Output the [X, Y] coordinate of the center of the cell containing the given text.  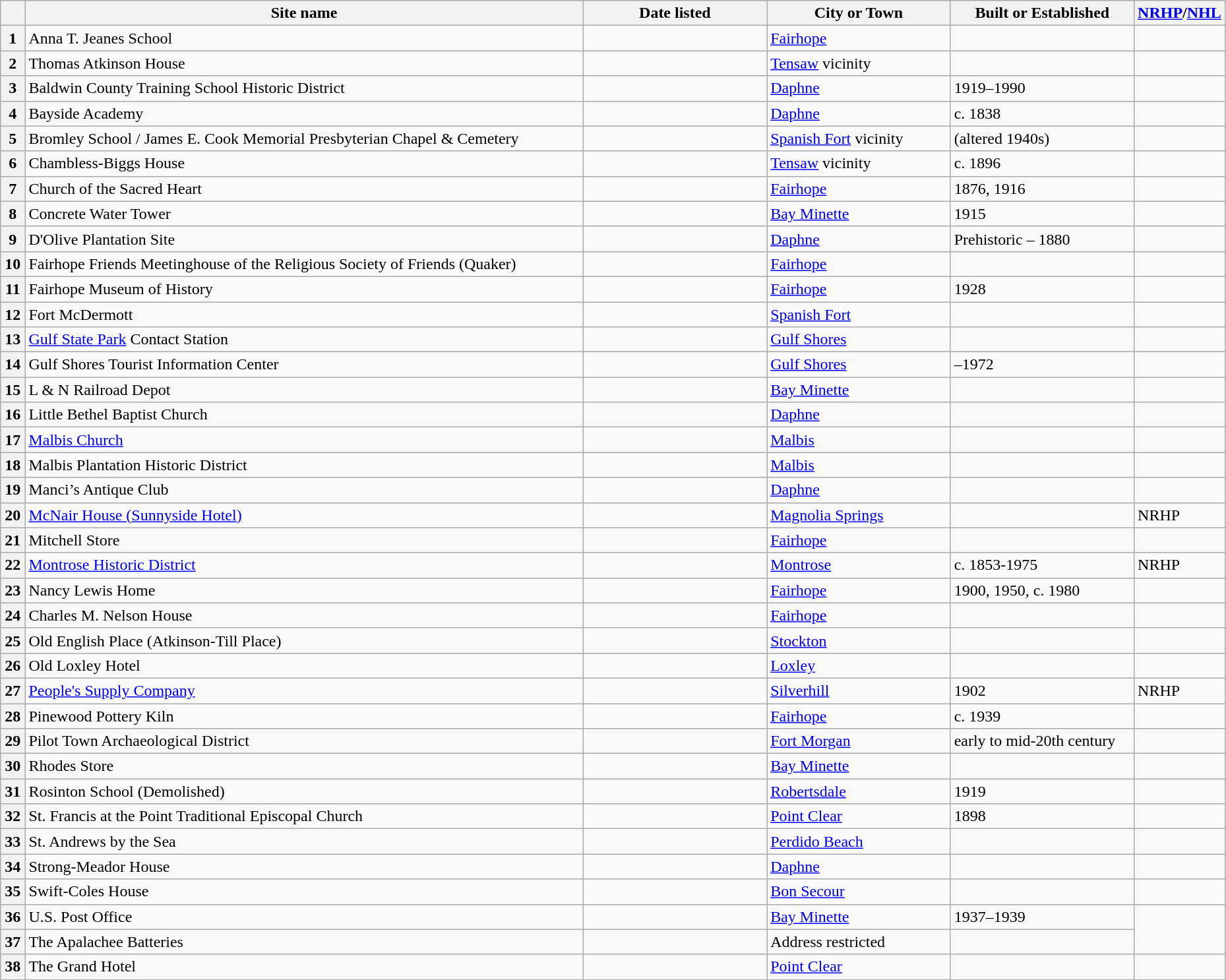
8 [13, 214]
The Grand Hotel [304, 967]
1937–1939 [1042, 917]
Old English Place (Atkinson-Till Place) [304, 640]
13 [13, 340]
Site name [304, 13]
Bon Secour [859, 892]
7 [13, 189]
18 [13, 465]
St. Francis at the Point Traditional Episcopal Church [304, 816]
Fort McDermott [304, 315]
1900, 1950, c. 1980 [1042, 590]
–1972 [1042, 365]
McNair House (Sunnyside Hotel) [304, 515]
30 [13, 766]
9 [13, 239]
24 [13, 615]
U.S. Post Office [304, 917]
Date listed [675, 13]
3 [13, 88]
34 [13, 867]
Charles M. Nelson House [304, 615]
Stockton [859, 640]
12 [13, 315]
19 [13, 490]
23 [13, 590]
Bayside Academy [304, 113]
Prehistoric – 1880 [1042, 239]
1915 [1042, 214]
Chambless-Biggs House [304, 164]
Pilot Town Archaeological District [304, 741]
Spanish Fort vicinity [859, 138]
16 [13, 415]
Robertsdale [859, 791]
37 [13, 942]
22 [13, 565]
Fairhope Museum of History [304, 289]
Perdido Beach [859, 842]
1902 [1042, 690]
Silverhill [859, 690]
28 [13, 716]
Bromley School / James E. Cook Memorial Presbyterian Chapel & Cemetery [304, 138]
Old Loxley Hotel [304, 665]
Gulf State Park Contact Station [304, 340]
Pinewood Pottery Kiln [304, 716]
Fort Morgan [859, 741]
33 [13, 842]
11 [13, 289]
Baldwin County Training School Historic District [304, 88]
Montrose Historic District [304, 565]
2 [13, 63]
Malbis Plantation Historic District [304, 465]
L & N Railroad Depot [304, 390]
D'Olive Plantation Site [304, 239]
Manci’s Antique Club [304, 490]
Little Bethel Baptist Church [304, 415]
Concrete Water Tower [304, 214]
Gulf Shores Tourist Information Center [304, 365]
25 [13, 640]
c. 1838 [1042, 113]
City or Town [859, 13]
1898 [1042, 816]
1876, 1916 [1042, 189]
21 [13, 540]
36 [13, 917]
38 [13, 967]
c. 1896 [1042, 164]
c. 1939 [1042, 716]
Rhodes Store [304, 766]
27 [13, 690]
6 [13, 164]
20 [13, 515]
35 [13, 892]
26 [13, 665]
c. 1853-1975 [1042, 565]
Nancy Lewis Home [304, 590]
15 [13, 390]
Swift-Coles House [304, 892]
Magnolia Springs [859, 515]
Anna T. Jeanes School [304, 38]
Rosinton School (Demolished) [304, 791]
1928 [1042, 289]
29 [13, 741]
Built or Established [1042, 13]
14 [13, 365]
Fairhope Friends Meetinghouse of the Religious Society of Friends (Quaker) [304, 264]
Address restricted [859, 942]
5 [13, 138]
early to mid-20th century [1042, 741]
St. Andrews by the Sea [304, 842]
1 [13, 38]
Church of the Sacred Heart [304, 189]
1919–1990 [1042, 88]
The Apalachee Batteries [304, 942]
People's Supply Company [304, 690]
(altered 1940s) [1042, 138]
32 [13, 816]
17 [13, 440]
1919 [1042, 791]
Mitchell Store [304, 540]
Malbis Church [304, 440]
Thomas Atkinson House [304, 63]
4 [13, 113]
NRHP/NHL [1180, 13]
10 [13, 264]
Loxley [859, 665]
31 [13, 791]
Strong-Meador House [304, 867]
Montrose [859, 565]
Spanish Fort [859, 315]
